Extract the [X, Y] coordinate from the center of the cell holding the provided text.  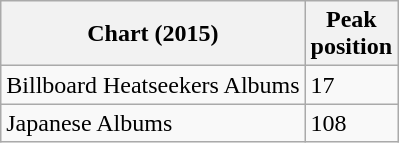
Peakposition [351, 34]
108 [351, 123]
Billboard Heatseekers Albums [153, 85]
Japanese Albums [153, 123]
Chart (2015) [153, 34]
17 [351, 85]
